For the text-containing cell, return its midpoint in [x, y] coordinate format. 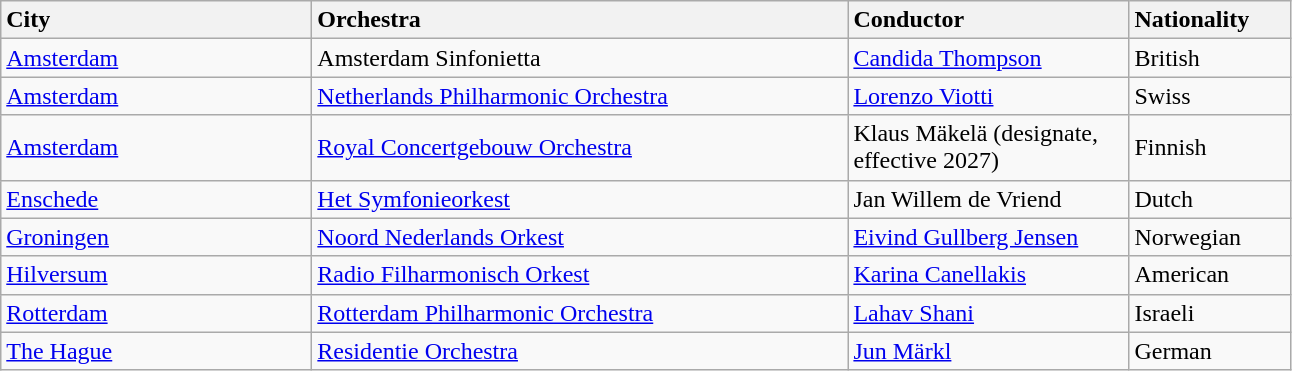
Dutch [1210, 199]
Swiss [1210, 96]
Radio Filharmonisch Orkest [580, 275]
Jun Märkl [988, 351]
Israeli [1210, 313]
Rotterdam [156, 313]
German [1210, 351]
Rotterdam Philharmonic Orchestra [580, 313]
American [1210, 275]
Netherlands Philharmonic Orchestra [580, 96]
Nationality [1210, 20]
Enschede [156, 199]
Candida Thompson [988, 58]
Residentie Orchestra [580, 351]
Hilversum [156, 275]
Groningen [156, 237]
British [1210, 58]
Conductor [988, 20]
Karina Canellakis [988, 275]
Het Symfonieorkest [580, 199]
Noord Nederlands Orkest [580, 237]
Lorenzo Viotti [988, 96]
Amsterdam Sinfonietta [580, 58]
Finnish [1210, 148]
Norwegian [1210, 237]
Lahav Shani [988, 313]
City [156, 20]
Klaus Mäkelä (designate, effective 2027) [988, 148]
The Hague [156, 351]
Jan Willem de Vriend [988, 199]
Eivind Gullberg Jensen [988, 237]
Royal Concertgebouw Orchestra [580, 148]
Orchestra [580, 20]
